Output the [X, Y] coordinate of the center of the cell containing the given text.  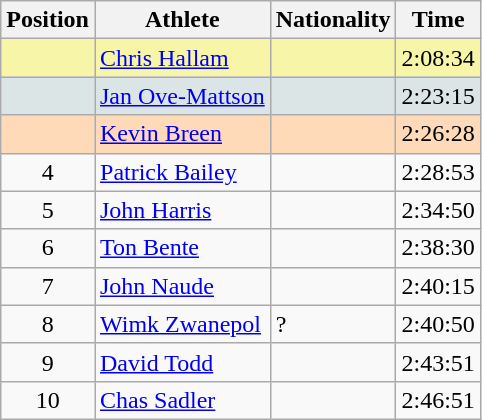
Wimk Zwanepol [182, 324]
7 [48, 286]
9 [48, 362]
Athlete [182, 20]
Chas Sadler [182, 400]
Jan Ove-Mattson [182, 96]
2:40:15 [438, 286]
4 [48, 172]
2:08:34 [438, 58]
2:23:15 [438, 96]
2:28:53 [438, 172]
Position [48, 20]
2:38:30 [438, 248]
John Harris [182, 210]
John Naude [182, 286]
Nationality [333, 20]
8 [48, 324]
2:34:50 [438, 210]
10 [48, 400]
2:40:50 [438, 324]
David Todd [182, 362]
Kevin Breen [182, 134]
Ton Bente [182, 248]
2:43:51 [438, 362]
2:26:28 [438, 134]
2:46:51 [438, 400]
? [333, 324]
Time [438, 20]
5 [48, 210]
Chris Hallam [182, 58]
6 [48, 248]
Patrick Bailey [182, 172]
